Output the [X, Y] coordinate of the center of the cell containing the given text.  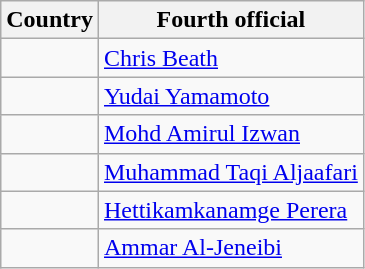
Fourth official [230, 20]
Muhammad Taqi Aljaafari [230, 172]
Yudai Yamamoto [230, 96]
Ammar Al-Jeneibi [230, 248]
Mohd Amirul Izwan [230, 134]
Hettikamkanamge Perera [230, 210]
Chris Beath [230, 58]
Country [50, 20]
